From the cell containing the given text, extract its center point as [X, Y] coordinate. 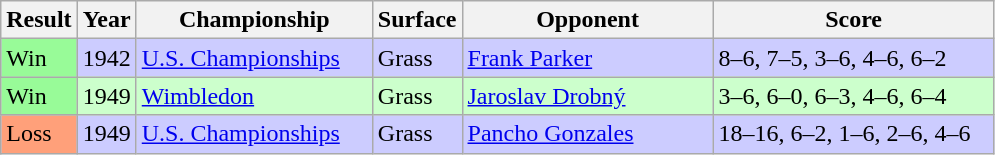
8–6, 7–5, 3–6, 4–6, 6–2 [854, 58]
Score [854, 20]
Frank Parker [588, 58]
1942 [106, 58]
Pancho Gonzales [588, 134]
Championship [254, 20]
Wimbledon [254, 96]
Surface [417, 20]
Result [39, 20]
Loss [39, 134]
18–16, 6–2, 1–6, 2–6, 4–6 [854, 134]
Opponent [588, 20]
Jaroslav Drobný [588, 96]
Year [106, 20]
3–6, 6–0, 6–3, 4–6, 6–4 [854, 96]
